From the cell containing the given text, extract its center point as (X, Y) coordinate. 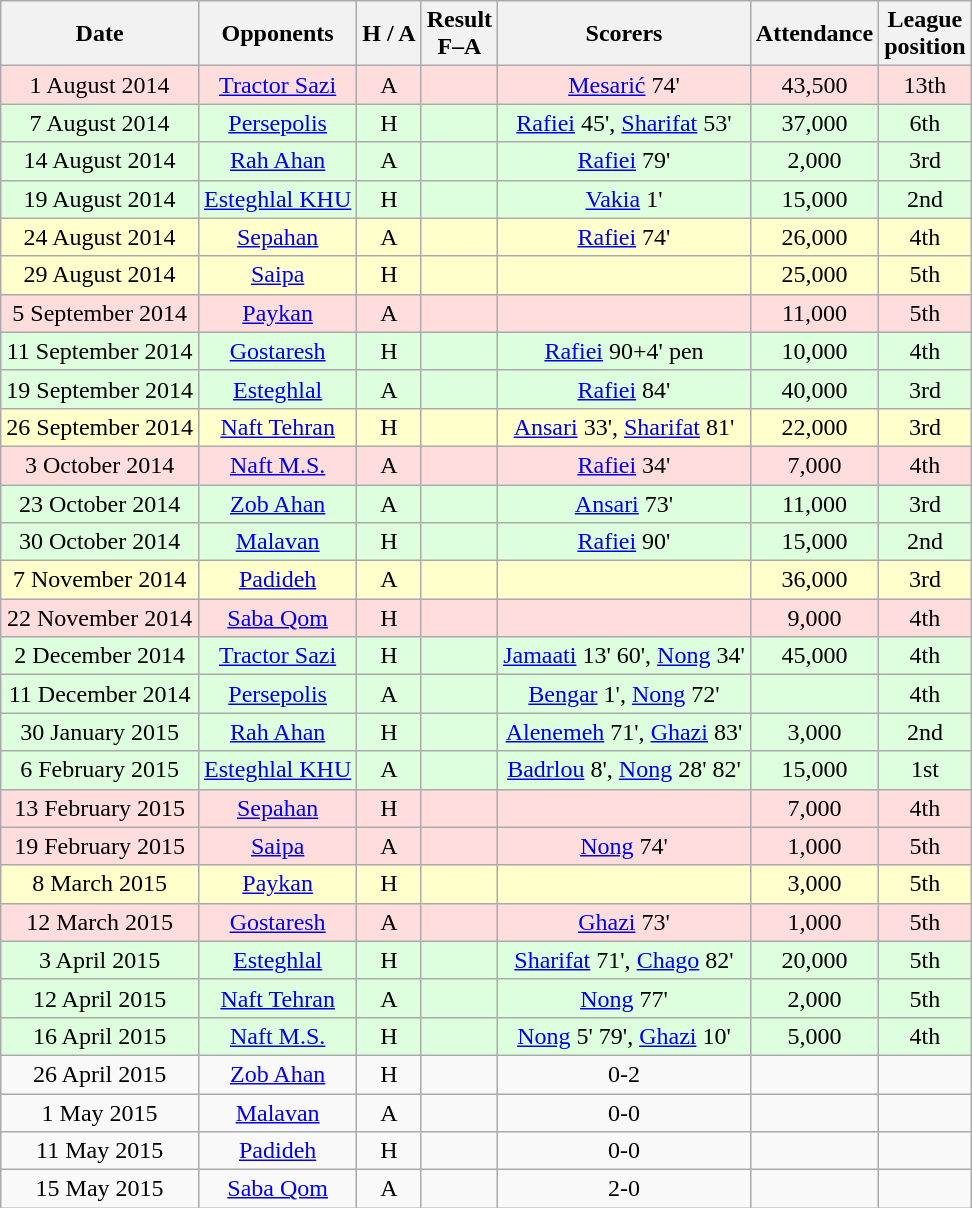
Attendance (814, 34)
13th (925, 85)
13 February 2015 (100, 808)
40,000 (814, 389)
12 April 2015 (100, 998)
1 August 2014 (100, 85)
6 February 2015 (100, 770)
Leagueposition (925, 34)
5 September 2014 (100, 313)
7 August 2014 (100, 123)
26 September 2014 (100, 427)
3 April 2015 (100, 960)
16 April 2015 (100, 1036)
5,000 (814, 1036)
23 October 2014 (100, 503)
30 October 2014 (100, 542)
Ghazi 73' (624, 922)
Badrlou 8', Nong 28' 82' (624, 770)
11 September 2014 (100, 351)
26 April 2015 (100, 1074)
15 May 2015 (100, 1189)
19 September 2014 (100, 389)
Scorers (624, 34)
26,000 (814, 237)
8 March 2015 (100, 884)
Bengar 1', Nong 72' (624, 694)
Jamaati 13' 60', Nong 34' (624, 656)
Rafiei 84' (624, 389)
7 November 2014 (100, 580)
36,000 (814, 580)
Ansari 33', Sharifat 81' (624, 427)
6th (925, 123)
0-2 (624, 1074)
Vakia 1' (624, 199)
Date (100, 34)
9,000 (814, 618)
37,000 (814, 123)
Rafiei 90+4' pen (624, 351)
Alenemeh 71', Ghazi 83' (624, 732)
Nong 5' 79', Ghazi 10' (624, 1036)
Nong 74' (624, 846)
Rafiei 45', Sharifat 53' (624, 123)
30 January 2015 (100, 732)
Nong 77' (624, 998)
11 December 2014 (100, 694)
24 August 2014 (100, 237)
2-0 (624, 1189)
2 December 2014 (100, 656)
19 August 2014 (100, 199)
Rafiei 74' (624, 237)
29 August 2014 (100, 275)
10,000 (814, 351)
12 March 2015 (100, 922)
19 February 2015 (100, 846)
25,000 (814, 275)
11 May 2015 (100, 1151)
Rafiei 90' (624, 542)
1st (925, 770)
Mesarić 74' (624, 85)
1 May 2015 (100, 1113)
43,500 (814, 85)
45,000 (814, 656)
22,000 (814, 427)
Ansari 73' (624, 503)
Sharifat 71', Chago 82' (624, 960)
ResultF–A (459, 34)
14 August 2014 (100, 161)
20,000 (814, 960)
3 October 2014 (100, 465)
22 November 2014 (100, 618)
Opponents (277, 34)
Rafiei 79' (624, 161)
Rafiei 34' (624, 465)
H / A (389, 34)
